From the cell containing the given text, extract its center point as (X, Y) coordinate. 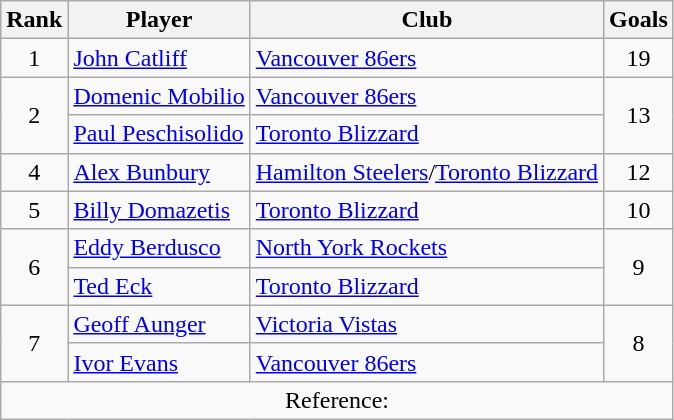
1 (34, 58)
North York Rockets (426, 248)
Ted Eck (159, 286)
Paul Peschisolido (159, 134)
13 (639, 115)
8 (639, 343)
Hamilton Steelers/Toronto Blizzard (426, 172)
Victoria Vistas (426, 324)
2 (34, 115)
Club (426, 20)
12 (639, 172)
7 (34, 343)
Domenic Mobilio (159, 96)
Alex Bunbury (159, 172)
Reference: (338, 400)
Player (159, 20)
6 (34, 267)
10 (639, 210)
4 (34, 172)
Billy Domazetis (159, 210)
19 (639, 58)
Geoff Aunger (159, 324)
5 (34, 210)
Ivor Evans (159, 362)
9 (639, 267)
Eddy Berdusco (159, 248)
John Catliff (159, 58)
Rank (34, 20)
Goals (639, 20)
